Scan for the cell matching the given text and deliver its (X, Y) coordinate at center. 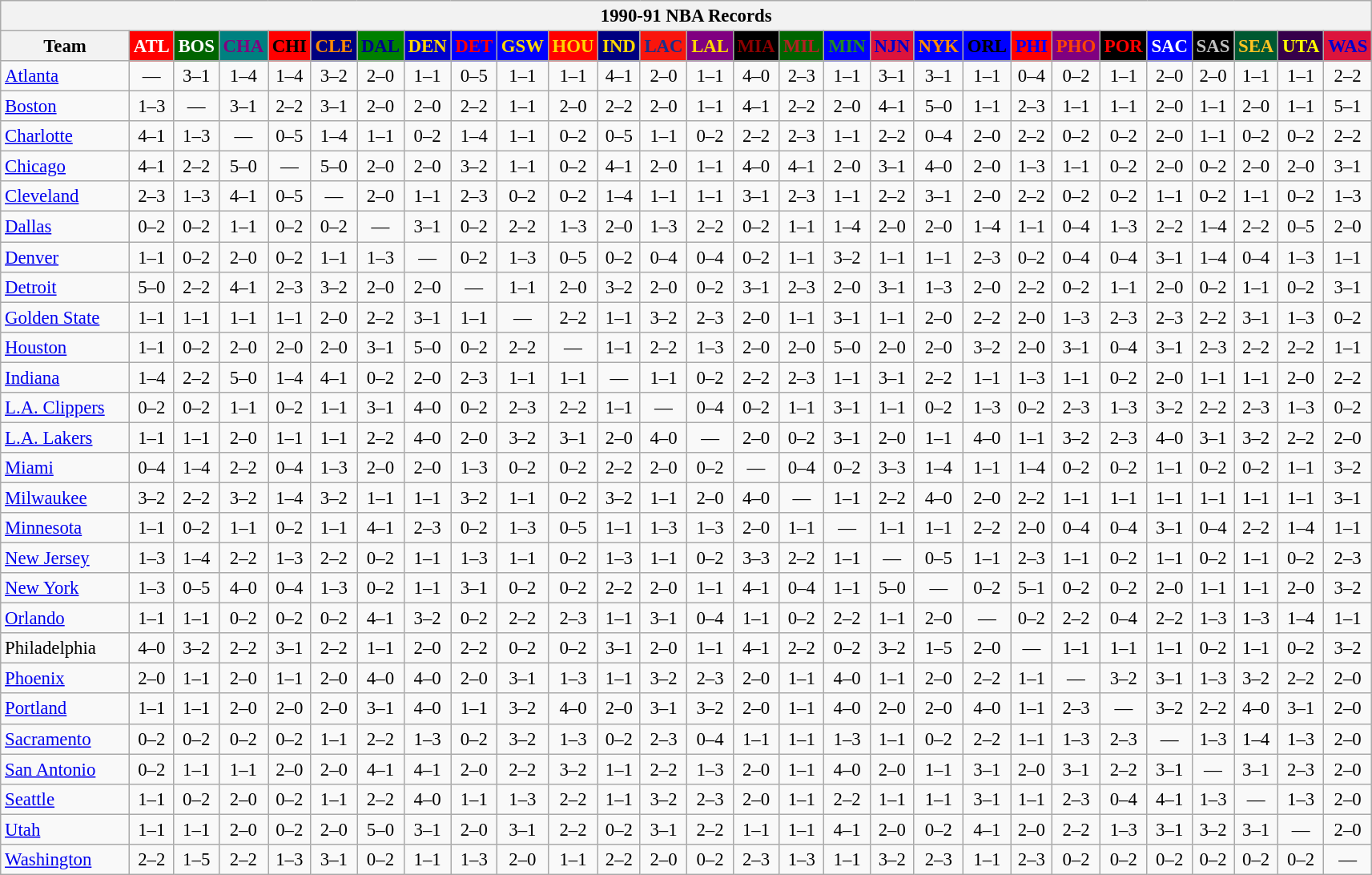
Seattle (66, 799)
MIN (847, 46)
DET (474, 46)
HOU (573, 46)
L.A. Clippers (66, 408)
NJN (892, 46)
Washington (66, 860)
SAC (1169, 46)
PHI (1032, 46)
Utah (66, 829)
Miami (66, 468)
New Jersey (66, 558)
IND (619, 46)
Atlanta (66, 76)
Chicago (66, 167)
WAS (1348, 46)
Houston (66, 347)
Minnesota (66, 528)
Orlando (66, 619)
Charlotte (66, 136)
ATL (151, 46)
MIA (756, 46)
BOS (196, 46)
Boston (66, 107)
GSW (522, 46)
L.A. Lakers (66, 437)
Team (66, 46)
SAS (1213, 46)
DEN (428, 46)
Indiana (66, 377)
New York (66, 588)
DAL (381, 46)
San Antonio (66, 769)
Portland (66, 709)
Dallas (66, 227)
Sacramento (66, 739)
Phoenix (66, 679)
Cleveland (66, 196)
Milwaukee (66, 498)
Denver (66, 257)
ORL (987, 46)
NYK (939, 46)
SEA (1256, 46)
PHO (1076, 46)
Detroit (66, 287)
CHA (243, 46)
CLE (333, 46)
LAL (710, 46)
LAC (663, 46)
Philadelphia (66, 648)
MIL (802, 46)
CHI (289, 46)
UTA (1301, 46)
POR (1123, 46)
Golden State (66, 317)
1990-91 NBA Records (686, 16)
